Pinpoint the cell where the given text exists, returning its (x, y) midpoint coordinate. 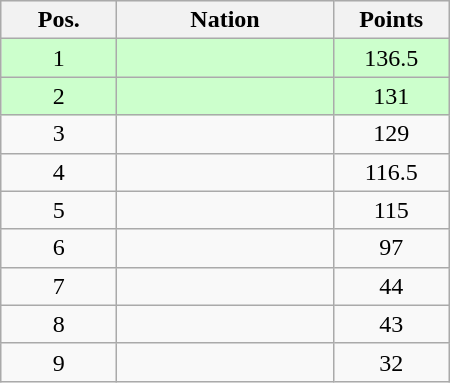
43 (391, 324)
Pos. (59, 20)
136.5 (391, 58)
115 (391, 210)
6 (59, 248)
Nation (225, 20)
32 (391, 362)
129 (391, 134)
Points (391, 20)
9 (59, 362)
2 (59, 96)
4 (59, 172)
131 (391, 96)
8 (59, 324)
7 (59, 286)
1 (59, 58)
3 (59, 134)
116.5 (391, 172)
5 (59, 210)
44 (391, 286)
97 (391, 248)
